Search for the cell housing the specified text and yield its [X, Y] center coordinate. 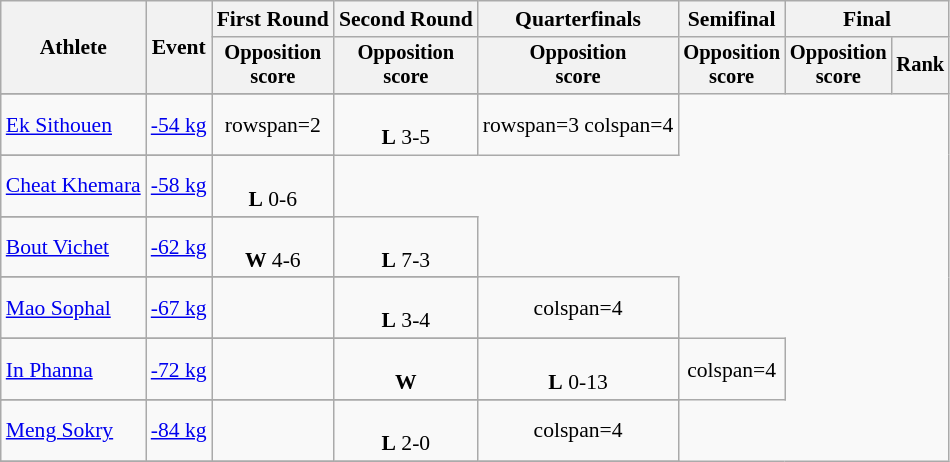
-58 kg [179, 186]
Cheat Khemara [74, 186]
-84 kg [179, 430]
Quarterfinals [578, 19]
-72 kg [179, 370]
Meng Sokry [74, 430]
Second Round [406, 19]
Rank [921, 66]
L 7-3 [406, 248]
Final [867, 19]
Event [179, 48]
rowspan=2 [273, 124]
W [406, 370]
rowspan=3 colspan=4 [578, 124]
In Phanna [74, 370]
-67 kg [179, 308]
Athlete [74, 48]
-62 kg [179, 248]
Ek Sithouen [74, 124]
-54 kg [179, 124]
Semifinal [732, 19]
First Round [273, 19]
L 0-13 [578, 370]
Bout Vichet [74, 248]
L 0-6 [273, 186]
Mao Sophal [74, 308]
W 4-6 [273, 248]
L 3-4 [406, 308]
L 3-5 [406, 124]
L 2-0 [406, 430]
